Pinpoint the cell where the given text exists, returning its [x, y] midpoint coordinate. 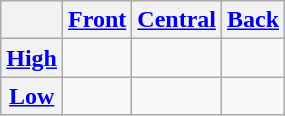
Back [254, 20]
High [32, 58]
Low [32, 96]
Front [98, 20]
Central [177, 20]
